Find where the given text appears and provide that cell's center as (x, y) coordinate. 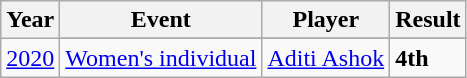
Event (161, 20)
Player (326, 20)
Year (30, 20)
2020 (30, 58)
4th (428, 58)
Women's individual (161, 58)
Aditi Ashok (326, 58)
Result (428, 20)
